Locate the cell with the specified text and output its [x, y] center coordinate. 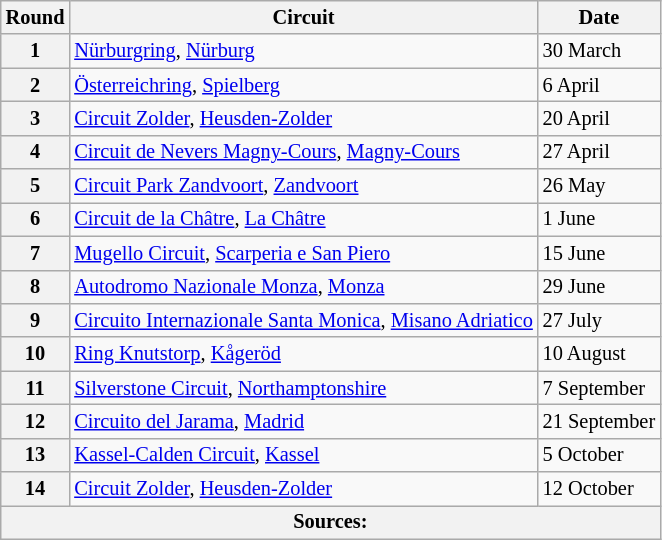
Kassel-Calden Circuit, Kassel [303, 455]
Circuit [303, 17]
15 June [599, 253]
7 [36, 253]
13 [36, 455]
Circuito del Jarama, Madrid [303, 421]
Circuit de la Châtre, La Châtre [303, 219]
Silverstone Circuit, Northamptonshire [303, 388]
Circuit de Nevers Magny-Cours, Magny-Cours [303, 152]
14 [36, 489]
12 October [599, 489]
4 [36, 152]
Ring Knutstorp, Kågeröd [303, 354]
11 [36, 388]
27 July [599, 320]
Round [36, 17]
Mugello Circuit, Scarperia e San Piero [303, 253]
1 [36, 51]
Nürburgring, Nürburg [303, 51]
6 [36, 219]
26 May [599, 186]
5 [36, 186]
6 April [599, 85]
10 August [599, 354]
3 [36, 118]
7 September [599, 388]
Sources: [330, 522]
1 June [599, 219]
12 [36, 421]
30 March [599, 51]
2 [36, 85]
8 [36, 287]
5 October [599, 455]
27 April [599, 152]
9 [36, 320]
Circuito Internazionale Santa Monica, Misano Adriatico [303, 320]
10 [36, 354]
21 September [599, 421]
Österreichring, Spielberg [303, 85]
20 April [599, 118]
Date [599, 17]
Autodromo Nazionale Monza, Monza [303, 287]
Circuit Park Zandvoort, Zandvoort [303, 186]
29 June [599, 287]
